Return the (X, Y) coordinate for the center point of the cell that contains the specified text.  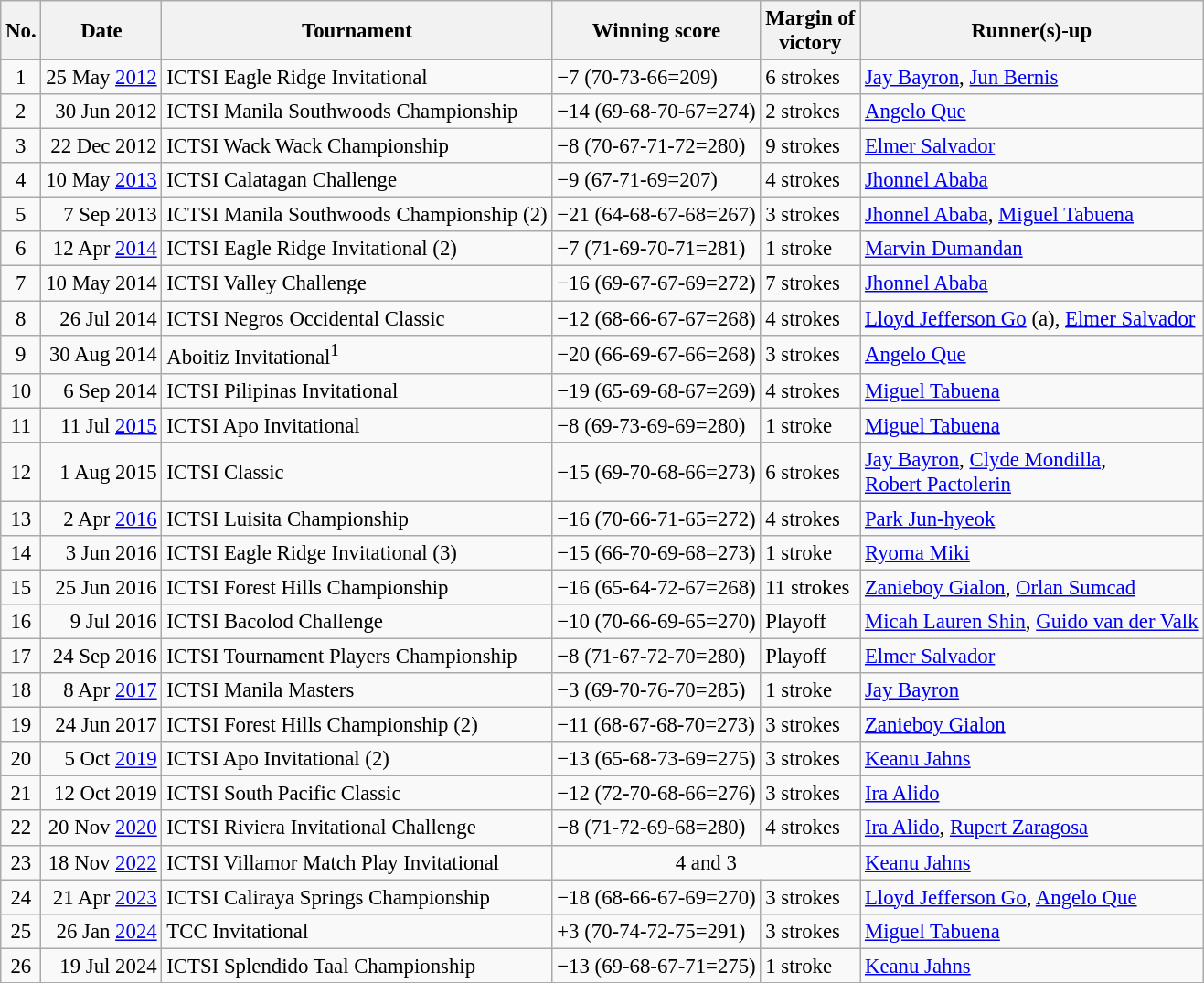
2 Apr 2016 (101, 518)
9 strokes (810, 146)
ICTSI South Pacific Classic (357, 794)
Zanieboy Gialon, Orlan Sumcad (1031, 587)
Ira Alido (1031, 794)
−7 (71-69-70-71=281) (656, 250)
−12 (68-66-67-67=268) (656, 318)
ICTSI Manila Masters (357, 690)
Lloyd Jefferson Go (a), Elmer Salvador (1031, 318)
ICTSI Caliraya Springs Championship (357, 897)
ICTSI Negros Occidental Classic (357, 318)
−13 (65-68-73-69=275) (656, 759)
ICTSI Forest Hills Championship (357, 587)
12 Apr 2014 (101, 250)
ICTSI Eagle Ridge Invitational (2) (357, 250)
12 Oct 2019 (101, 794)
Lloyd Jefferson Go, Angelo Que (1031, 897)
Winning score (656, 31)
5 Oct 2019 (101, 759)
17 (21, 657)
ICTSI Tournament Players Championship (357, 657)
−8 (69-73-69-69=280) (656, 425)
−9 (67-71-69=207) (656, 180)
−10 (70-66-69-65=270) (656, 622)
20 Nov 2020 (101, 828)
+3 (70-74-72-75=291) (656, 931)
Jhonnel Ababa, Miguel Tabuena (1031, 215)
10 May 2014 (101, 283)
Aboitiz Invitational1 (357, 354)
26 Jul 2014 (101, 318)
Date (101, 31)
2 strokes (810, 112)
−11 (68-67-68-70=273) (656, 725)
ICTSI Luisita Championship (357, 518)
3 Jun 2016 (101, 553)
−19 (65-69-68-67=269) (656, 390)
ICTSI Riviera Invitational Challenge (357, 828)
ICTSI Apo Invitational (2) (357, 759)
−15 (69-70-68-66=273) (656, 472)
−15 (66-70-69-68=273) (656, 553)
−16 (70-66-71-65=272) (656, 518)
25 May 2012 (101, 78)
24 Jun 2017 (101, 725)
12 (21, 472)
3 (21, 146)
11 (21, 425)
−13 (69-68-67-71=275) (656, 966)
−7 (70-73-66=209) (656, 78)
ICTSI Manila Southwoods Championship (2) (357, 215)
−16 (65-64-72-67=268) (656, 587)
7 (21, 283)
18 Nov 2022 (101, 862)
4 and 3 (706, 862)
7 strokes (810, 283)
−3 (69-70-76-70=285) (656, 690)
−14 (69-68-70-67=274) (656, 112)
−8 (70-67-71-72=280) (656, 146)
11 Jul 2015 (101, 425)
Jay Bayron, Jun Bernis (1031, 78)
20 (21, 759)
21 (21, 794)
ICTSI Bacolod Challenge (357, 622)
19 (21, 725)
2 (21, 112)
30 Jun 2012 (101, 112)
11 strokes (810, 587)
No. (21, 31)
ICTSI Apo Invitational (357, 425)
ICTSI Eagle Ridge Invitational (357, 78)
Marvin Dumandan (1031, 250)
ICTSI Calatagan Challenge (357, 180)
ICTSI Valley Challenge (357, 283)
25 Jun 2016 (101, 587)
8 Apr 2017 (101, 690)
ICTSI Forest Hills Championship (2) (357, 725)
5 (21, 215)
−12 (72-70-68-66=276) (656, 794)
22 (21, 828)
16 (21, 622)
Zanieboy Gialon (1031, 725)
4 (21, 180)
6 (21, 250)
Jay Bayron (1031, 690)
Runner(s)-up (1031, 31)
24 (21, 897)
9 (21, 354)
ICTSI Splendido Taal Championship (357, 966)
ICTSI Villamor Match Play Invitational (357, 862)
−16 (69-67-67-69=272) (656, 283)
1 (21, 78)
24 Sep 2016 (101, 657)
Tournament (357, 31)
ICTSI Wack Wack Championship (357, 146)
Ryoma Miki (1031, 553)
1 Aug 2015 (101, 472)
ICTSI Classic (357, 472)
9 Jul 2016 (101, 622)
−8 (71-72-69-68=280) (656, 828)
15 (21, 587)
26 Jan 2024 (101, 931)
13 (21, 518)
Jay Bayron, Clyde Mondilla, Robert Pactolerin (1031, 472)
ICTSI Eagle Ridge Invitational (3) (357, 553)
−20 (66-69-67-66=268) (656, 354)
23 (21, 862)
6 Sep 2014 (101, 390)
10 (21, 390)
Park Jun-hyeok (1031, 518)
ICTSI Pilipinas Invitational (357, 390)
Margin ofvictory (810, 31)
−8 (71-67-72-70=280) (656, 657)
22 Dec 2012 (101, 146)
10 May 2013 (101, 180)
25 (21, 931)
7 Sep 2013 (101, 215)
19 Jul 2024 (101, 966)
8 (21, 318)
−21 (64-68-67-68=267) (656, 215)
Ira Alido, Rupert Zaragosa (1031, 828)
30 Aug 2014 (101, 354)
21 Apr 2023 (101, 897)
18 (21, 690)
26 (21, 966)
−18 (68-66-67-69=270) (656, 897)
Micah Lauren Shin, Guido van der Valk (1031, 622)
TCC Invitational (357, 931)
ICTSI Manila Southwoods Championship (357, 112)
14 (21, 553)
